Identify which cell holds the provided text, then report its (x, y) central coordinate. 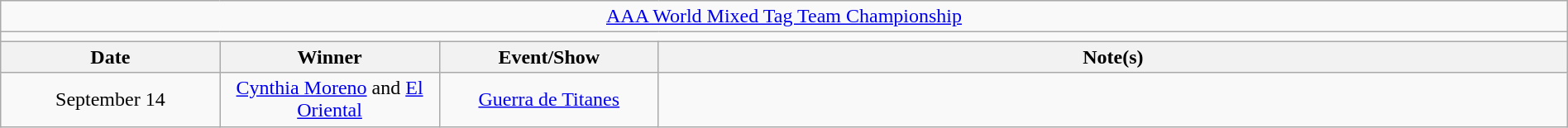
Event/Show (549, 57)
AAA World Mixed Tag Team Championship (784, 17)
Note(s) (1113, 57)
Guerra de Titanes (549, 99)
Winner (329, 57)
September 14 (111, 99)
Date (111, 57)
Cynthia Moreno and El Oriental (329, 99)
